Provide the (X, Y) coordinate of the cell's center where the given text is located.  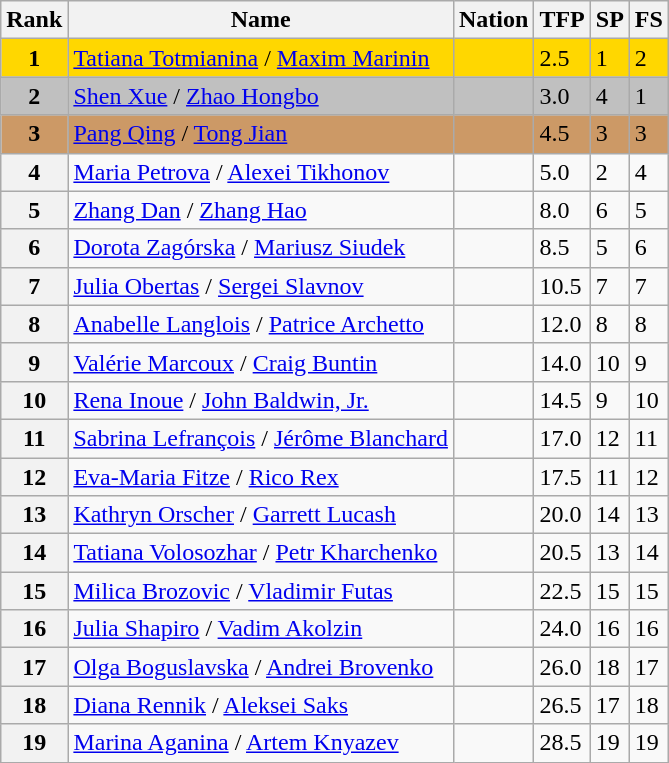
26.5 (562, 705)
22.5 (562, 591)
Julia Obertas / Sergei Slavnov (261, 286)
20.5 (562, 553)
12.0 (562, 324)
Name (261, 20)
Nation (493, 20)
Valérie Marcoux / Craig Buntin (261, 362)
Maria Petrova / Alexei Tikhonov (261, 172)
10.5 (562, 286)
Diana Rennik / Aleksei Saks (261, 705)
Tatiana Volosozhar / Petr Kharchenko (261, 553)
Milica Brozovic / Vladimir Futas (261, 591)
5.0 (562, 172)
14.5 (562, 400)
FS (648, 20)
17.5 (562, 477)
17.0 (562, 438)
Dorota Zagórska / Mariusz Siudek (261, 248)
Sabrina Lefrançois / Jérôme Blanchard (261, 438)
3.0 (562, 96)
2.5 (562, 58)
Marina Aganina / Artem Knyazev (261, 743)
24.0 (562, 629)
Tatiana Totmianina / Maxim Marinin (261, 58)
Julia Shapiro / Vadim Akolzin (261, 629)
26.0 (562, 667)
Anabelle Langlois / Patrice Archetto (261, 324)
8.5 (562, 248)
Zhang Dan / Zhang Hao (261, 210)
TFP (562, 20)
Eva-Maria Fitze / Rico Rex (261, 477)
SP (610, 20)
Olga Boguslavska / Andrei Brovenko (261, 667)
Shen Xue / Zhao Hongbo (261, 96)
8.0 (562, 210)
Pang Qing / Tong Jian (261, 134)
20.0 (562, 515)
Rena Inoue / John Baldwin, Jr. (261, 400)
4.5 (562, 134)
14.0 (562, 362)
Rank (34, 20)
28.5 (562, 743)
Kathryn Orscher / Garrett Lucash (261, 515)
